Extract the [X, Y] coordinate from the center of the cell holding the provided text.  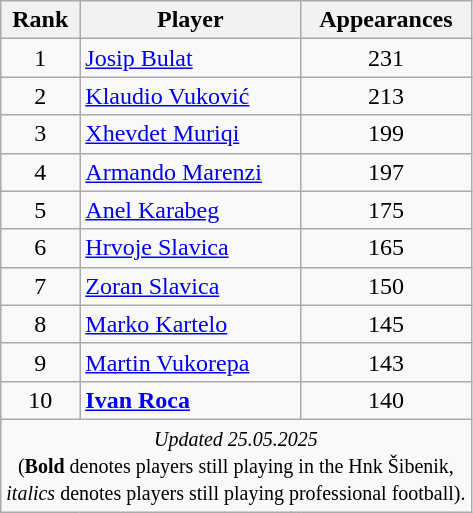
Josip Bulat [190, 58]
Appearances [386, 20]
2 [40, 96]
6 [40, 248]
231 [386, 58]
1 [40, 58]
9 [40, 362]
199 [386, 134]
197 [386, 172]
Armando Marenzi [190, 172]
143 [386, 362]
Ivan Roca [190, 400]
10 [40, 400]
4 [40, 172]
145 [386, 324]
3 [40, 134]
8 [40, 324]
Klaudio Vuković [190, 96]
165 [386, 248]
Xhevdet Muriqi [190, 134]
150 [386, 286]
Player [190, 20]
Marko Kartelo [190, 324]
7 [40, 286]
213 [386, 96]
Anel Karabeg [190, 210]
175 [386, 210]
140 [386, 400]
Hrvoje Slavica [190, 248]
Updated 25.05.2025(Bold denotes players still playing in the Hnk Šibenik,italics denotes players still playing professional football). [236, 465]
5 [40, 210]
Zoran Slavica [190, 286]
Rank [40, 20]
Martin Vukorepa [190, 362]
